Return [X, Y] of the center of cell containing provided text 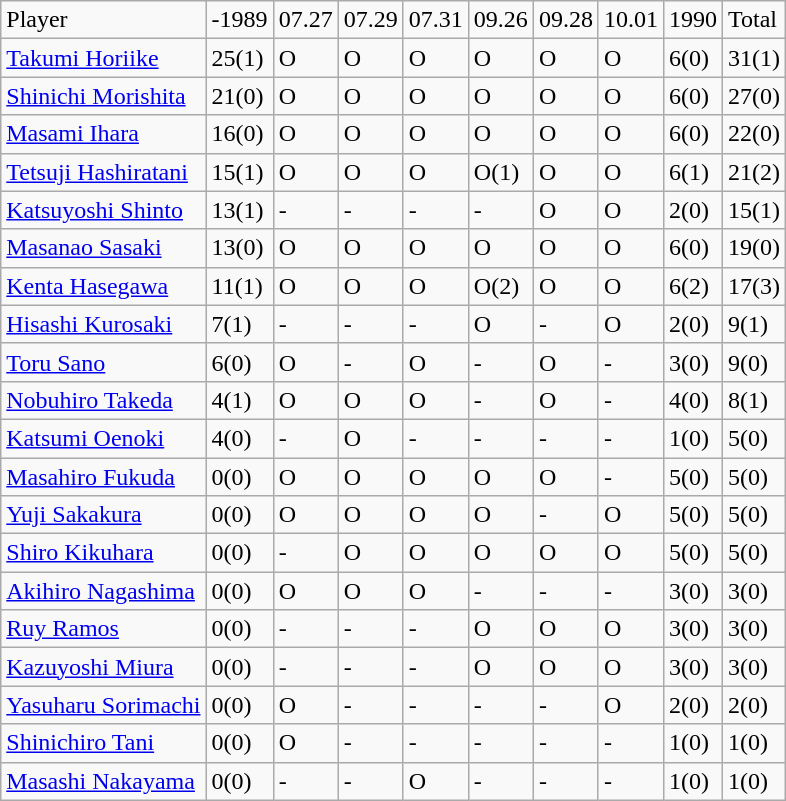
9(1) [754, 324]
07.29 [370, 20]
13(0) [240, 248]
21(0) [240, 96]
6(1) [692, 172]
Ruy Ramos [104, 629]
19(0) [754, 248]
25(1) [240, 58]
Yuji Sakakura [104, 515]
Tetsuji Hashiratani [104, 172]
Shiro Kikuhara [104, 553]
Shinichi Morishita [104, 96]
O(1) [500, 172]
1990 [692, 20]
O(2) [500, 286]
31(1) [754, 58]
7(1) [240, 324]
Masanao Sasaki [104, 248]
9(0) [754, 362]
Yasuharu Sorimachi [104, 705]
Kenta Hasegawa [104, 286]
Takumi Horiike [104, 58]
07.27 [306, 20]
Kazuyoshi Miura [104, 667]
Masashi Nakayama [104, 781]
27(0) [754, 96]
Total [754, 20]
16(0) [240, 134]
22(0) [754, 134]
Katsuyoshi Shinto [104, 210]
11(1) [240, 286]
13(1) [240, 210]
6(2) [692, 286]
Shinichiro Tani [104, 743]
Masahiro Fukuda [104, 477]
4(1) [240, 400]
Masami Ihara [104, 134]
09.28 [566, 20]
09.26 [500, 20]
Katsumi Oenoki [104, 438]
07.31 [436, 20]
21(2) [754, 172]
Nobuhiro Takeda [104, 400]
Akihiro Nagashima [104, 591]
10.01 [630, 20]
Hisashi Kurosaki [104, 324]
17(3) [754, 286]
-1989 [240, 20]
8(1) [754, 400]
Player [104, 20]
Toru Sano [104, 362]
